Extract the (X, Y) coordinate from the center of the cell holding the provided text.  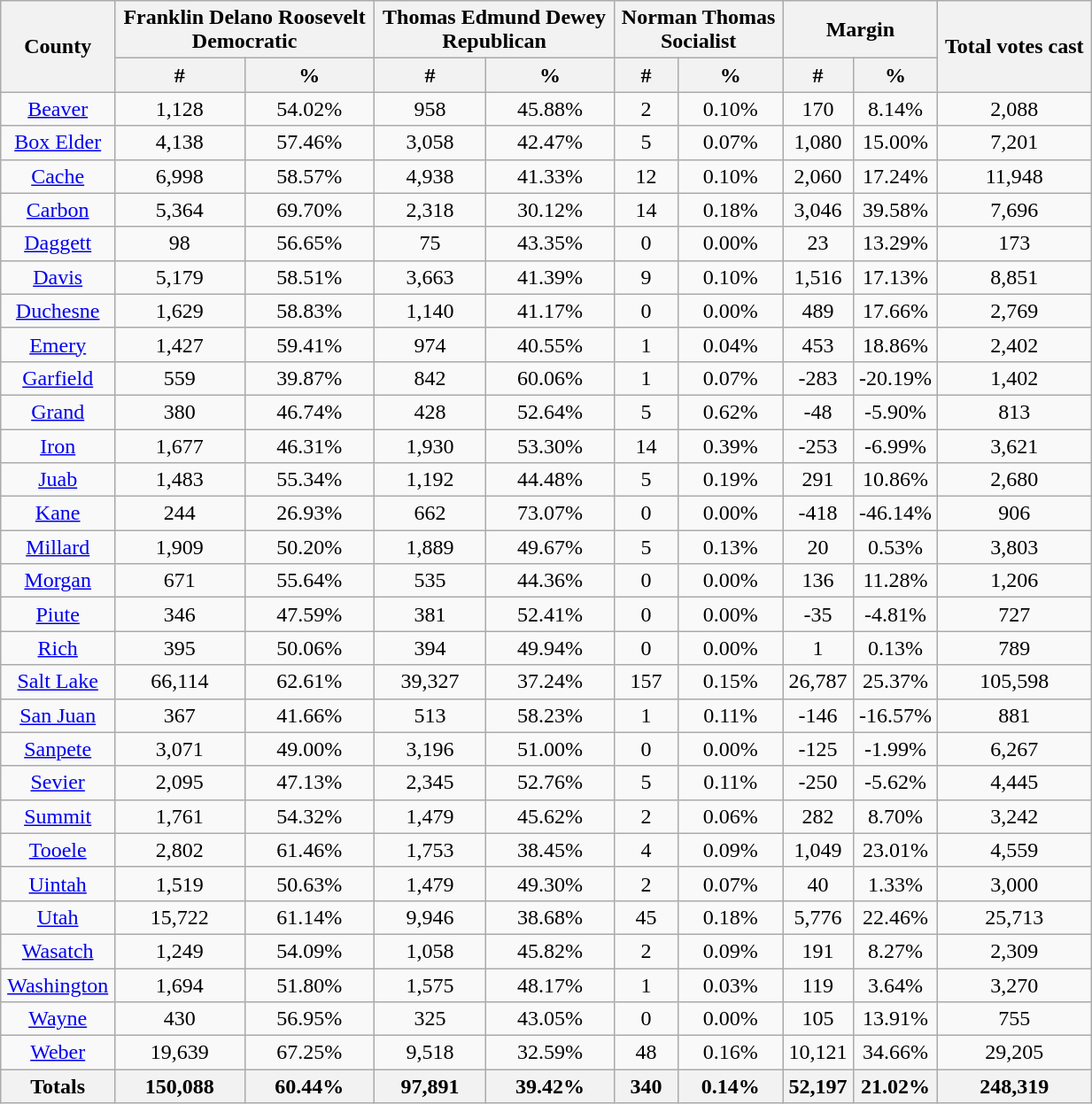
58.57% (309, 176)
-6.99% (895, 445)
346 (180, 614)
30.12% (549, 210)
97,891 (430, 1086)
1,128 (180, 109)
789 (1015, 648)
1,402 (1015, 378)
-250 (818, 783)
755 (1015, 1019)
3.64% (895, 985)
Wasatch (58, 951)
58.83% (309, 311)
Totals (58, 1086)
453 (818, 344)
0.04% (731, 344)
-48 (818, 412)
2,802 (180, 850)
1,519 (180, 884)
13.91% (895, 1019)
191 (818, 951)
38.45% (549, 850)
0.15% (731, 682)
3,196 (430, 749)
-35 (818, 614)
9 (647, 277)
671 (180, 581)
282 (818, 816)
48 (647, 1053)
2,088 (1015, 109)
881 (1015, 715)
23 (818, 243)
10,121 (818, 1053)
489 (818, 311)
26.93% (309, 513)
15.00% (895, 143)
29,205 (1015, 1053)
244 (180, 513)
Garfield (58, 378)
45 (647, 917)
55.34% (309, 480)
9,946 (430, 917)
-1.99% (895, 749)
Duchesne (58, 311)
46.74% (309, 412)
-283 (818, 378)
20 (818, 547)
41.39% (549, 277)
2,680 (1015, 480)
49.00% (309, 749)
45.62% (549, 816)
291 (818, 480)
2,318 (430, 210)
1,080 (818, 143)
Iron (58, 445)
50.20% (309, 547)
Salt Lake (58, 682)
727 (1015, 614)
1,483 (180, 480)
56.65% (309, 243)
47.13% (309, 783)
Box Elder (58, 143)
43.05% (549, 1019)
-46.14% (895, 513)
2,769 (1015, 311)
Wayne (58, 1019)
Morgan (58, 581)
1,753 (430, 850)
170 (818, 109)
1.33% (895, 884)
60.44% (309, 1086)
50.06% (309, 648)
1,889 (430, 547)
3,621 (1015, 445)
0.62% (731, 412)
105,598 (1015, 682)
17.66% (895, 311)
45.88% (549, 109)
Cache (58, 176)
26,787 (818, 682)
49.30% (549, 884)
Norman ThomasSocialist (699, 30)
6,998 (180, 176)
Uintah (58, 884)
Summit (58, 816)
62.61% (309, 682)
5,776 (818, 917)
2,060 (818, 176)
57.46% (309, 143)
4,138 (180, 143)
-16.57% (895, 715)
1,206 (1015, 581)
40 (818, 884)
73.07% (549, 513)
Weber (58, 1053)
3,803 (1015, 547)
0.06% (731, 816)
46.31% (309, 445)
1,909 (180, 547)
-418 (818, 513)
40.55% (549, 344)
41.66% (309, 715)
51.00% (549, 749)
50.63% (309, 884)
5,179 (180, 277)
59.41% (309, 344)
49.67% (549, 547)
Millard (58, 547)
11.28% (895, 581)
47.59% (309, 614)
-20.19% (895, 378)
Margin (861, 30)
340 (647, 1086)
1,629 (180, 311)
15,722 (180, 917)
380 (180, 412)
381 (430, 614)
6,267 (1015, 749)
21.02% (895, 1086)
2,095 (180, 783)
25.37% (895, 682)
67.25% (309, 1053)
Thomas Edmund DeweyRepublican (494, 30)
1,427 (180, 344)
9,518 (430, 1053)
17.13% (895, 277)
Juab (58, 480)
County (58, 46)
8,851 (1015, 277)
958 (430, 109)
38.68% (549, 917)
4 (647, 850)
98 (180, 243)
2,309 (1015, 951)
58.51% (309, 277)
52,197 (818, 1086)
69.70% (309, 210)
-5.90% (895, 412)
54.09% (309, 951)
10.86% (895, 480)
39.58% (895, 210)
61.46% (309, 850)
1,677 (180, 445)
0.16% (731, 1053)
51.80% (309, 985)
12 (647, 176)
395 (180, 648)
2,402 (1015, 344)
13.29% (895, 243)
42.47% (549, 143)
45.82% (549, 951)
52.76% (549, 783)
52.41% (549, 614)
Carbon (58, 210)
25,713 (1015, 917)
1,049 (818, 850)
0.19% (731, 480)
41.33% (549, 176)
105 (818, 1019)
173 (1015, 243)
4,559 (1015, 850)
7,696 (1015, 210)
39,327 (430, 682)
3,058 (430, 143)
Sanpete (58, 749)
39.42% (549, 1086)
4,445 (1015, 783)
55.64% (309, 581)
559 (180, 378)
5,364 (180, 210)
37.24% (549, 682)
8.27% (895, 951)
-146 (818, 715)
1,694 (180, 985)
0.39% (731, 445)
325 (430, 1019)
1,058 (430, 951)
3,663 (430, 277)
8.70% (895, 816)
1,761 (180, 816)
Sevier (58, 783)
7,201 (1015, 143)
3,071 (180, 749)
53.30% (549, 445)
41.17% (549, 311)
-253 (818, 445)
Tooele (58, 850)
75 (430, 243)
662 (430, 513)
2,345 (430, 783)
842 (430, 378)
39.87% (309, 378)
Emery (58, 344)
Piute (58, 614)
248,319 (1015, 1086)
-5.62% (895, 783)
0.14% (731, 1086)
-4.81% (895, 614)
3,000 (1015, 884)
60.06% (549, 378)
150,088 (180, 1086)
52.64% (549, 412)
513 (430, 715)
Total votes cast (1015, 46)
3,270 (1015, 985)
1,930 (430, 445)
66,114 (180, 682)
Beaver (58, 109)
58.23% (549, 715)
119 (818, 985)
34.66% (895, 1053)
Davis (58, 277)
44.36% (549, 581)
1,575 (430, 985)
17.24% (895, 176)
428 (430, 412)
535 (430, 581)
56.95% (309, 1019)
157 (647, 682)
367 (180, 715)
136 (818, 581)
8.14% (895, 109)
San Juan (58, 715)
-125 (818, 749)
Kane (58, 513)
Rich (58, 648)
22.46% (895, 917)
43.35% (549, 243)
1,140 (430, 311)
Franklin Delano RooseveltDemocratic (244, 30)
48.17% (549, 985)
0.03% (731, 985)
32.59% (549, 1053)
61.14% (309, 917)
394 (430, 648)
54.02% (309, 109)
3,242 (1015, 816)
Washington (58, 985)
11,948 (1015, 176)
Grand (58, 412)
19,639 (180, 1053)
1,249 (180, 951)
0.53% (895, 547)
430 (180, 1019)
54.32% (309, 816)
49.94% (549, 648)
4,938 (430, 176)
44.48% (549, 480)
Daggett (58, 243)
906 (1015, 513)
1,516 (818, 277)
974 (430, 344)
813 (1015, 412)
18.86% (895, 344)
1,192 (430, 480)
Utah (58, 917)
23.01% (895, 850)
3,046 (818, 210)
